Return the (x, y) coordinate for the center point of the cell that contains the specified text.  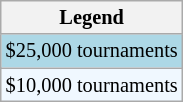
$10,000 tournaments (92, 85)
$25,000 tournaments (92, 51)
Legend (92, 17)
